Capture the cell that displays the provided text and extract its (X, Y) central coordinate. 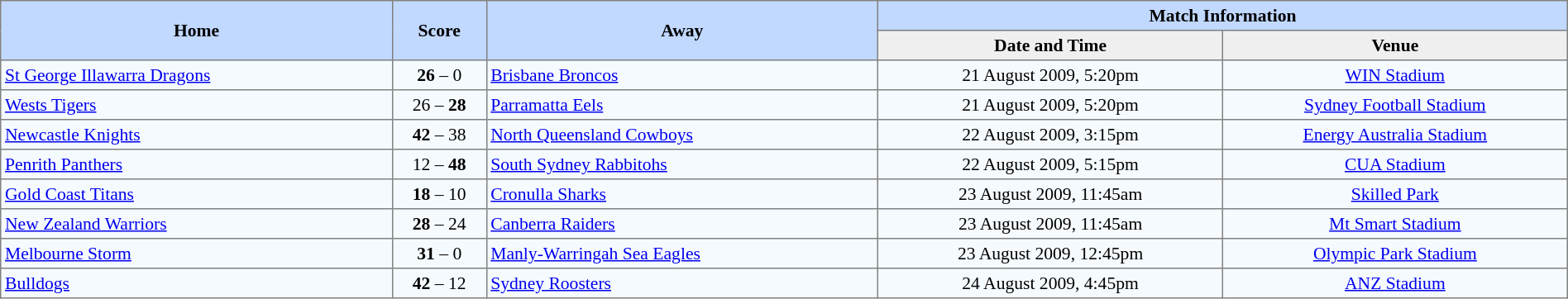
42 – 38 (439, 135)
42 – 12 (439, 283)
Mt Smart Stadium (1394, 224)
Sydney Football Stadium (1394, 105)
Parramatta Eels (682, 105)
23 August 2009, 12:45pm (1050, 254)
Energy Australia Stadium (1394, 135)
Melbourne Storm (197, 254)
18 – 10 (439, 194)
Gold Coast Titans (197, 194)
12 – 48 (439, 164)
28 – 24 (439, 224)
Match Information (1223, 16)
South Sydney Rabbitohs (682, 164)
Penrith Panthers (197, 164)
CUA Stadium (1394, 164)
Brisbane Broncos (682, 75)
Canberra Raiders (682, 224)
Score (439, 31)
WIN Stadium (1394, 75)
Cronulla Sharks (682, 194)
22 August 2009, 3:15pm (1050, 135)
Olympic Park Stadium (1394, 254)
31 – 0 (439, 254)
Manly-Warringah Sea Eagles (682, 254)
Venue (1394, 45)
24 August 2009, 4:45pm (1050, 283)
26 – 28 (439, 105)
New Zealand Warriors (197, 224)
Bulldogs (197, 283)
Skilled Park (1394, 194)
22 August 2009, 5:15pm (1050, 164)
Away (682, 31)
Newcastle Knights (197, 135)
ANZ Stadium (1394, 283)
26 – 0 (439, 75)
Home (197, 31)
Wests Tigers (197, 105)
St George Illawarra Dragons (197, 75)
Date and Time (1050, 45)
Sydney Roosters (682, 283)
North Queensland Cowboys (682, 135)
